Determine the (x, y) coordinate at the center of the cell enclosing the given text.  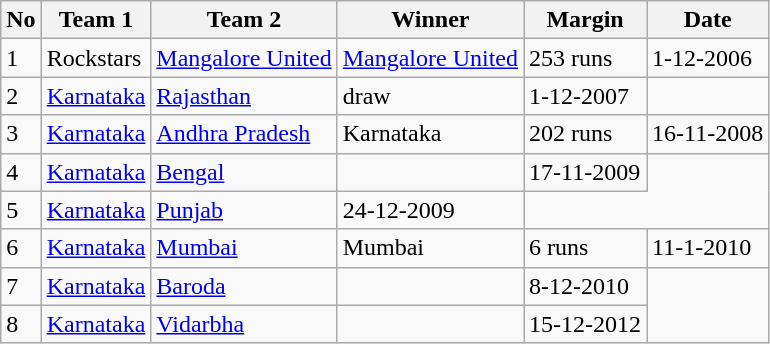
8 (21, 324)
5 (21, 210)
Team 2 (244, 20)
15-12-2012 (586, 324)
253 runs (586, 58)
1-12-2006 (708, 58)
2 (21, 96)
1 (21, 58)
Vidarbha (244, 324)
7 (21, 286)
Team 1 (96, 20)
Punjab (244, 210)
Rockstars (96, 58)
Baroda (244, 286)
24-12-2009 (430, 210)
6 runs (586, 248)
draw (430, 96)
Rajasthan (244, 96)
6 (21, 248)
11-1-2010 (708, 248)
1-12-2007 (586, 96)
202 runs (586, 134)
17-11-2009 (586, 172)
Winner (430, 20)
Date (708, 20)
4 (21, 172)
8-12-2010 (586, 286)
16-11-2008 (708, 134)
Margin (586, 20)
3 (21, 134)
No (21, 20)
Bengal (244, 172)
Andhra Pradesh (244, 134)
